Identify which cell holds the provided text, then report its (x, y) central coordinate. 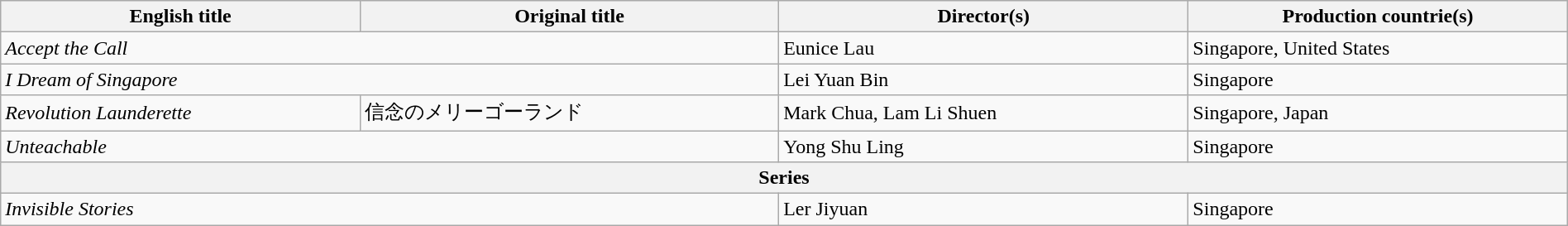
Production countrie(s) (1378, 17)
I Dream of Singapore (390, 79)
Yong Shu Ling (984, 147)
Accept the Call (390, 48)
Mark Chua, Lam Li Shuen (984, 113)
Ler Jiyuan (984, 209)
Series (784, 178)
Unteachable (390, 147)
Singapore, Japan (1378, 113)
English title (180, 17)
Lei Yuan Bin (984, 79)
Original title (569, 17)
Revolution Launderette (180, 113)
Invisible Stories (390, 209)
Eunice Lau (984, 48)
信念のメリーゴーランド (569, 113)
Singapore, United States (1378, 48)
Director(s) (984, 17)
